Return (x, y) of the center of cell containing provided text 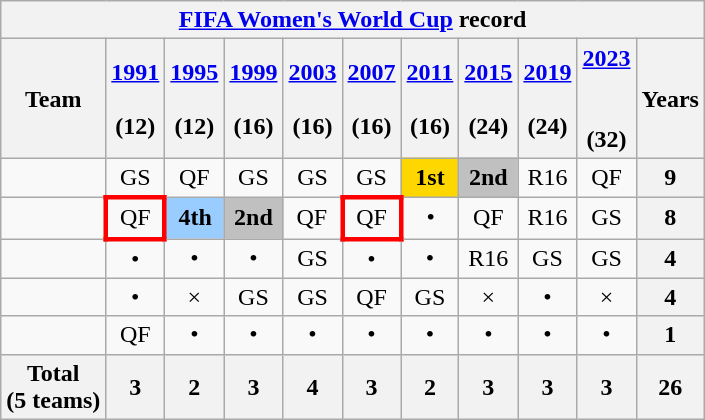
FIFA Women's World Cup record (353, 20)
9 (670, 178)
1995(12) (194, 98)
4th (194, 218)
1999(16) (254, 98)
1 (670, 335)
8 (670, 218)
1st (430, 178)
2015 (24) (488, 98)
Years (670, 98)
1991(12) (136, 98)
2019(24) (548, 98)
26 (670, 386)
Team (54, 98)
2007(16) (372, 98)
2011(16) (430, 98)
Total(5 teams) (54, 386)
2003(16) (312, 98)
2023(32) (606, 98)
